From the cell containing the given text, extract its center point as (X, Y) coordinate. 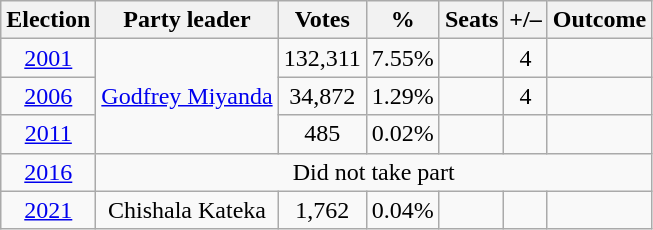
Election (48, 20)
485 (322, 134)
+/– (526, 20)
2016 (48, 172)
1.29% (402, 96)
Seats (471, 20)
% (402, 20)
0.02% (402, 134)
7.55% (402, 58)
2021 (48, 210)
2001 (48, 58)
132,311 (322, 58)
Outcome (599, 20)
2006 (48, 96)
2011 (48, 134)
Godfrey Miyanda (187, 96)
0.04% (402, 210)
1,762 (322, 210)
Did not take part (374, 172)
34,872 (322, 96)
Votes (322, 20)
Chishala Kateka (187, 210)
Party leader (187, 20)
